Determine the [X, Y] coordinate at the center of the cell enclosing the given text.  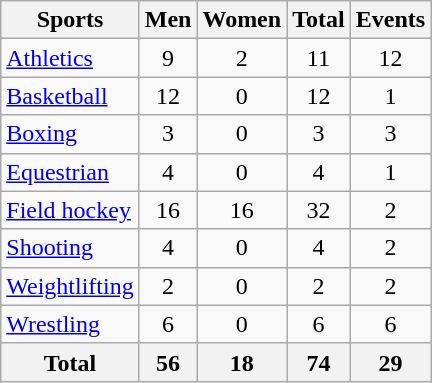
Wrestling [70, 324]
29 [390, 362]
Athletics [70, 58]
Equestrian [70, 172]
56 [168, 362]
Women [242, 20]
Events [390, 20]
9 [168, 58]
Shooting [70, 248]
Weightlifting [70, 286]
Basketball [70, 96]
Boxing [70, 134]
18 [242, 362]
Sports [70, 20]
11 [319, 58]
74 [319, 362]
Men [168, 20]
32 [319, 210]
Field hockey [70, 210]
